Pinpoint the cell where the given text exists, returning its [X, Y] midpoint coordinate. 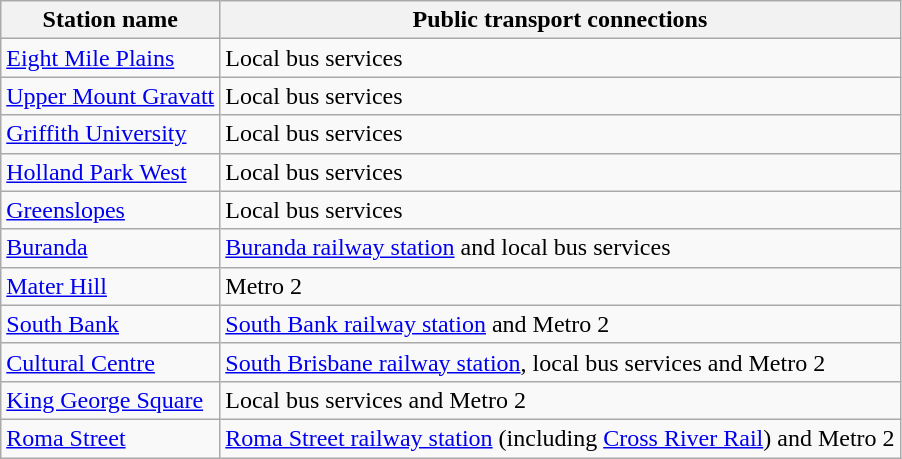
Station name [110, 20]
Local bus services and Metro 2 [560, 400]
Mater Hill [110, 286]
Eight Mile Plains [110, 58]
King George Square [110, 400]
Holland Park West [110, 172]
Roma Street [110, 438]
South Brisbane railway station, local bus services and Metro 2 [560, 362]
Public transport connections [560, 20]
Upper Mount Gravatt [110, 96]
Buranda railway station and local bus services [560, 248]
South Bank railway station and Metro 2 [560, 324]
Buranda [110, 248]
South Bank [110, 324]
Roma Street railway station (including Cross River Rail) and Metro 2 [560, 438]
Greenslopes [110, 210]
Cultural Centre [110, 362]
Griffith University [110, 134]
Metro 2 [560, 286]
